Scan for the cell matching the given text and deliver its [x, y] coordinate at center. 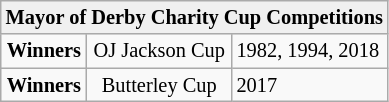
1982, 1994, 2018 [310, 51]
2017 [310, 85]
Butterley Cup [160, 85]
Mayor of Derby Charity Cup Competitions [194, 17]
OJ Jackson Cup [160, 51]
